Detect which cell encompasses the target text, then output its (X, Y) center coordinate. 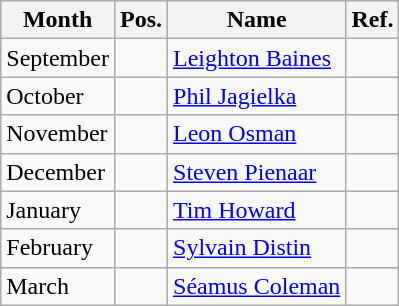
Month (58, 20)
Ref. (372, 20)
December (58, 172)
March (58, 286)
Phil Jagielka (257, 96)
February (58, 248)
Séamus Coleman (257, 286)
Leighton Baines (257, 58)
January (58, 210)
November (58, 134)
September (58, 58)
Tim Howard (257, 210)
October (58, 96)
Steven Pienaar (257, 172)
Sylvain Distin (257, 248)
Pos. (140, 20)
Name (257, 20)
Leon Osman (257, 134)
